For the text-containing cell, return its midpoint in [x, y] coordinate format. 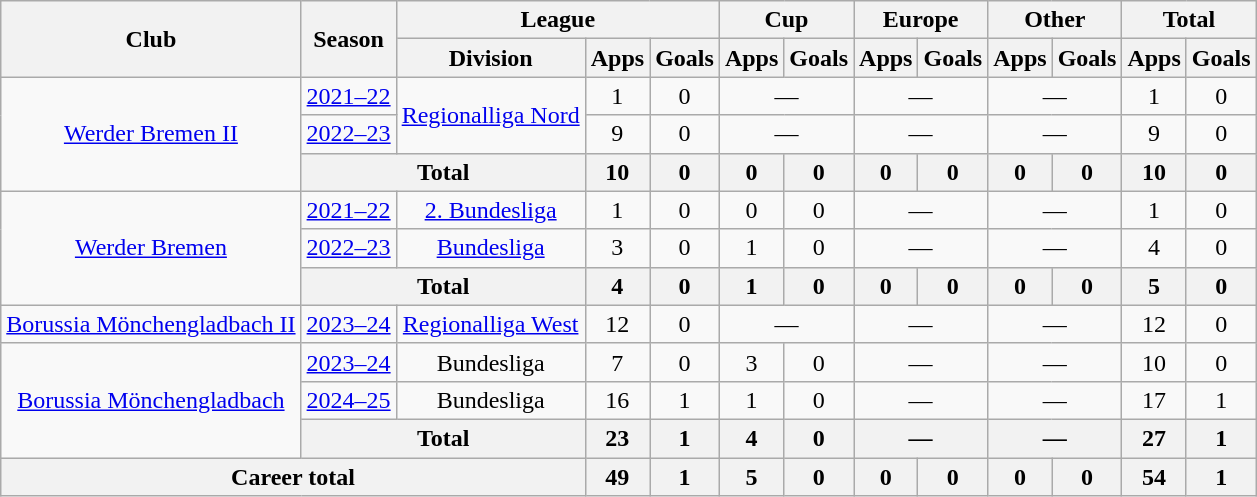
54 [1154, 477]
49 [617, 477]
17 [1154, 400]
Club [151, 39]
Borussia Mönchengladbach [151, 400]
2. Bundesliga [490, 210]
Cup [786, 20]
16 [617, 400]
Werder Bremen II [151, 134]
Werder Bremen [151, 248]
27 [1154, 438]
Division [490, 58]
Borussia Mönchengladbach II [151, 324]
Regionalliga Nord [490, 115]
23 [617, 438]
Season [348, 39]
Europe [921, 20]
2024–25 [348, 400]
League [558, 20]
Regionalliga West [490, 324]
Other [1055, 20]
7 [617, 362]
Career total [293, 477]
